Capture the cell that displays the provided text and extract its [x, y] central coordinate. 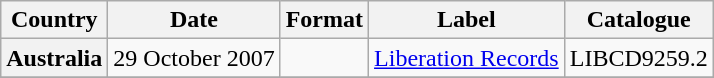
29 October 2007 [194, 58]
Date [194, 20]
Format [324, 20]
Label [467, 20]
LIBCD9259.2 [638, 58]
Liberation Records [467, 58]
Country [54, 20]
Australia [54, 58]
Catalogue [638, 20]
